Scan for the cell matching the given text and deliver its (x, y) coordinate at center. 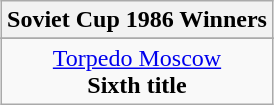
Torpedo MoscowSixth title (138, 72)
Soviet Cup 1986 Winners (138, 20)
